Scan for the cell matching the given text and deliver its (X, Y) coordinate at center. 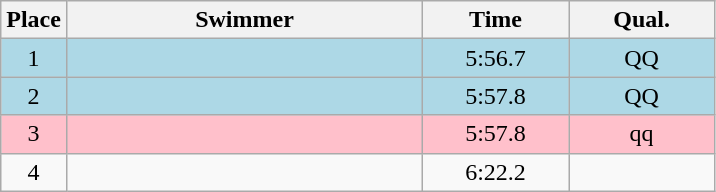
6:22.2 (496, 172)
Place (34, 20)
Time (496, 20)
3 (34, 134)
4 (34, 172)
Qual. (642, 20)
5:56.7 (496, 58)
2 (34, 96)
Swimmer (244, 20)
1 (34, 58)
qq (642, 134)
